Return (x, y) of the center of cell containing provided text 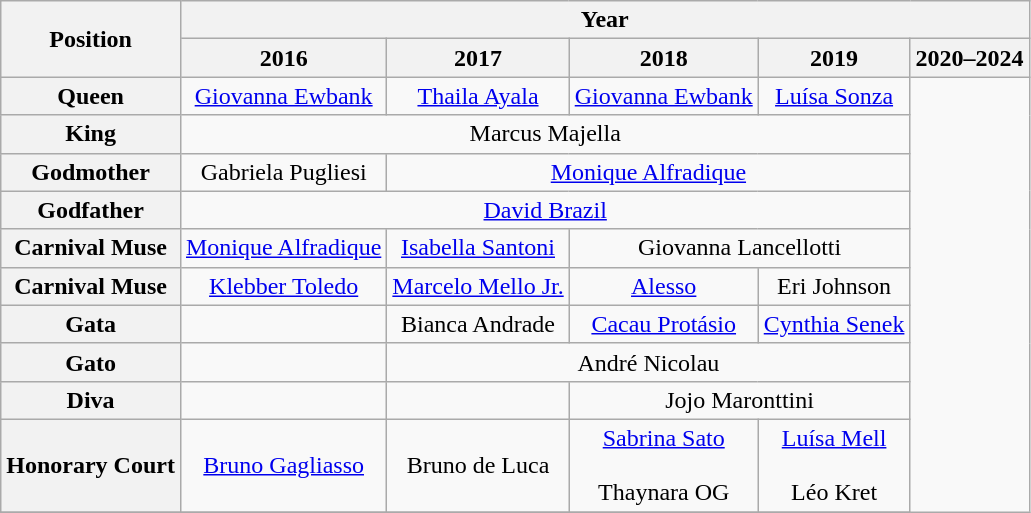
2020–2024 (970, 58)
Sabrina SatoThaynara OG (664, 465)
Gata (91, 324)
Marcus Majella (544, 134)
Gabriela Pugliesi (283, 172)
Godfather (91, 210)
Honorary Court (91, 465)
André Nicolau (648, 362)
Cynthia Senek (834, 324)
Queen (91, 96)
Godmother (91, 172)
Luísa MellLéo Kret (834, 465)
2016 (283, 58)
2019 (834, 58)
Eri Johnson (834, 286)
Cacau Protásio (664, 324)
Bruno Gagliasso (283, 465)
Gato (91, 362)
Giovanna Lancellotti (740, 248)
Bruno de Luca (478, 465)
2017 (478, 58)
Luísa Sonza (834, 96)
Klebber Toledo (283, 286)
Thaila Ayala (478, 96)
Bianca Andrade (478, 324)
Jojo Maronttini (740, 400)
Diva (91, 400)
Isabella Santoni (478, 248)
Marcelo Mello Jr. (478, 286)
King (91, 134)
Year (604, 20)
2018 (664, 58)
Alesso (664, 286)
Position (91, 39)
David Brazil (544, 210)
